Return the [X, Y] coordinate for the center point of the cell that contains the specified text.  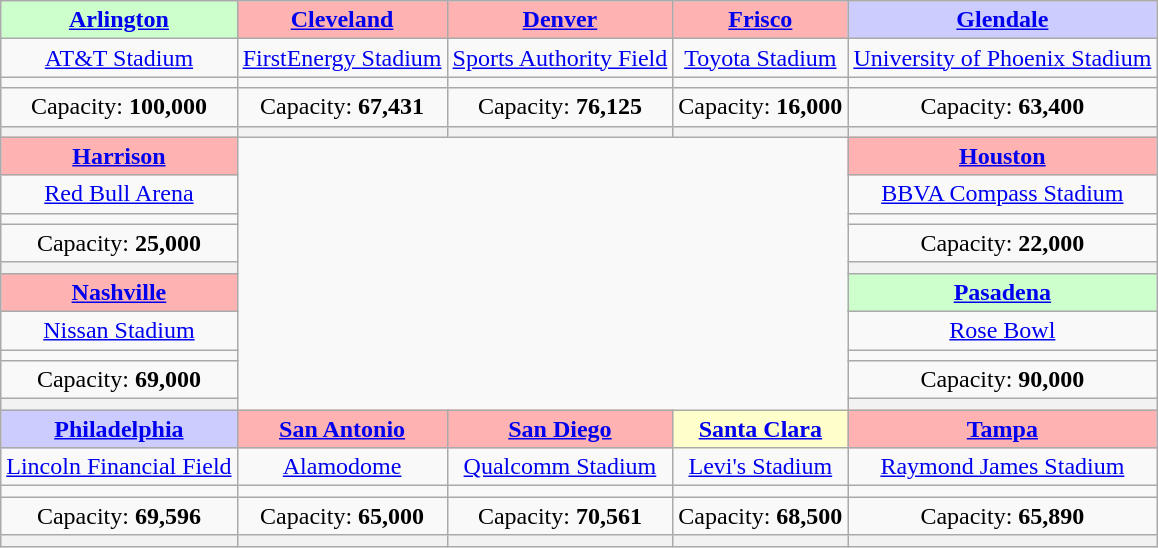
Toyota Stadium [760, 58]
Alamodome [342, 467]
Capacity: 76,125 [560, 107]
Santa Clara [760, 429]
San Antonio [342, 429]
Tampa [1002, 429]
Capacity: 68,500 [760, 516]
Capacity: 65,890 [1002, 516]
Sports Authority Field [560, 58]
Capacity: 90,000 [1002, 380]
Glendale [1002, 20]
Capacity: 22,000 [1002, 243]
Capacity: 70,561 [560, 516]
Capacity: 100,000 [119, 107]
Capacity: 16,000 [760, 107]
AT&T Stadium [119, 58]
Capacity: 69,000 [119, 380]
Red Bull Arena [119, 194]
San Diego [560, 429]
Nashville [119, 292]
Lincoln Financial Field [119, 467]
Houston [1002, 156]
Denver [560, 20]
Capacity: 67,431 [342, 107]
Levi's Stadium [760, 467]
Cleveland [342, 20]
Capacity: 25,000 [119, 243]
Qualcomm Stadium [560, 467]
Harrison [119, 156]
Philadelphia [119, 429]
University of Phoenix Stadium [1002, 58]
Raymond James Stadium [1002, 467]
Rose Bowl [1002, 330]
BBVA Compass Stadium [1002, 194]
Nissan Stadium [119, 330]
Arlington [119, 20]
FirstEnergy Stadium [342, 58]
Capacity: 69,596 [119, 516]
Pasadena [1002, 292]
Capacity: 65,000 [342, 516]
Frisco [760, 20]
Capacity: 63,400 [1002, 107]
